Scan for the cell matching the given text and deliver its (x, y) coordinate at center. 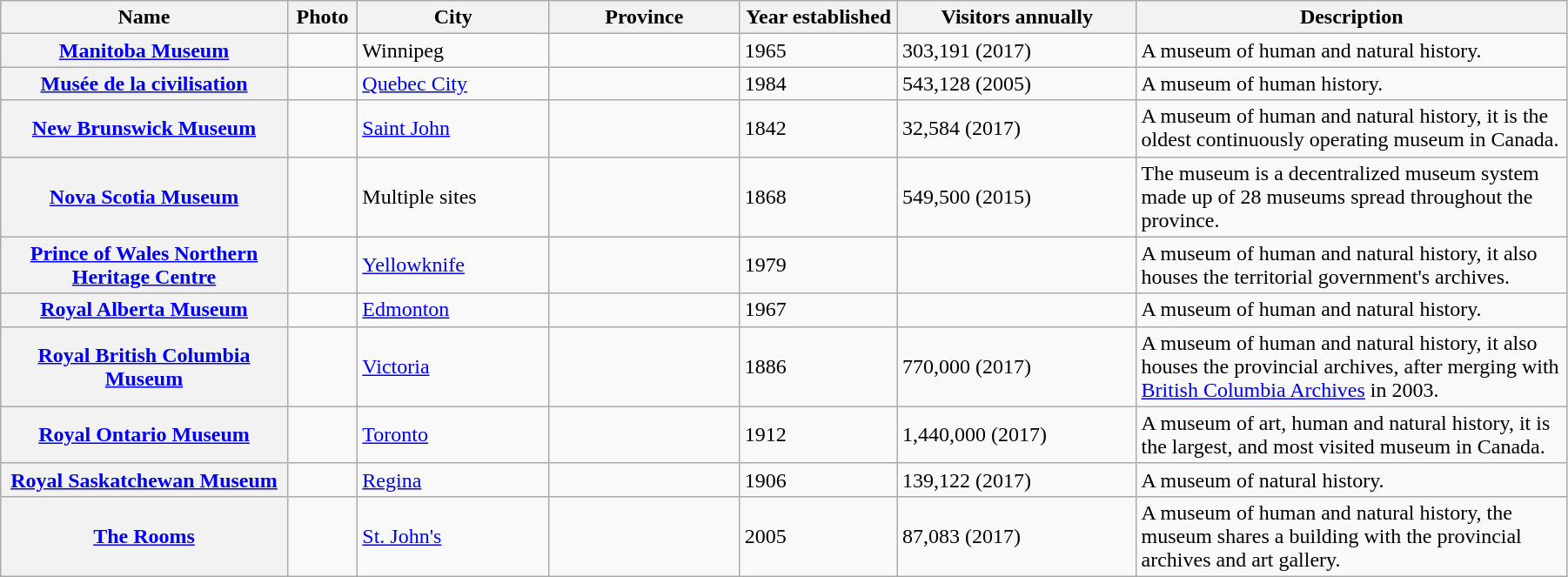
Multiple sites (453, 197)
543,128 (2005) (1016, 84)
Victoria (453, 366)
Manitoba Museum (144, 50)
770,000 (2017) (1016, 366)
Royal Saskatchewan Museum (144, 480)
Edmonton (453, 310)
A museum of human history. (1351, 84)
New Brunswick Museum (144, 129)
Regina (453, 480)
Province (644, 17)
Name (144, 17)
1912 (818, 435)
87,083 (2017) (1016, 536)
Royal Alberta Museum (144, 310)
303,191 (2017) (1016, 50)
1906 (818, 480)
A museum of art, human and natural history, it is the largest, and most visited museum in Canada. (1351, 435)
549,500 (2015) (1016, 197)
A museum of human and natural history, the museum shares a building with the provincial archives and art gallery. (1351, 536)
The museum is a decentralized museum system made up of 28 museums spread throughout the province. (1351, 197)
Yellowknife (453, 265)
Royal British Columbia Museum (144, 366)
Prince of Wales Northern Heritage Centre (144, 265)
A museum of human and natural history, it is the oldest continuously operating museum in Canada. (1351, 129)
Toronto (453, 435)
City (453, 17)
A museum of natural history. (1351, 480)
A museum of human and natural history, it also houses the territorial government's archives. (1351, 265)
1984 (818, 84)
2005 (818, 536)
1967 (818, 310)
Quebec City (453, 84)
Photo (322, 17)
Saint John (453, 129)
Royal Ontario Museum (144, 435)
1,440,000 (2017) (1016, 435)
Nova Scotia Museum (144, 197)
A museum of human and natural history, it also houses the provincial archives, after merging with British Columbia Archives in 2003. (1351, 366)
32,584 (2017) (1016, 129)
139,122 (2017) (1016, 480)
1965 (818, 50)
Winnipeg (453, 50)
1886 (818, 366)
Musée de la civilisation (144, 84)
1979 (818, 265)
Visitors annually (1016, 17)
Description (1351, 17)
1868 (818, 197)
St. John's (453, 536)
Year established (818, 17)
The Rooms (144, 536)
1842 (818, 129)
